Capture the cell that displays the provided text and extract its [x, y] central coordinate. 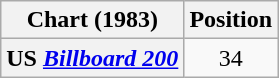
Position [231, 20]
34 [231, 58]
US Billboard 200 [92, 58]
Chart (1983) [92, 20]
